Extract the (X, Y) coordinate from the center of the cell holding the provided text.  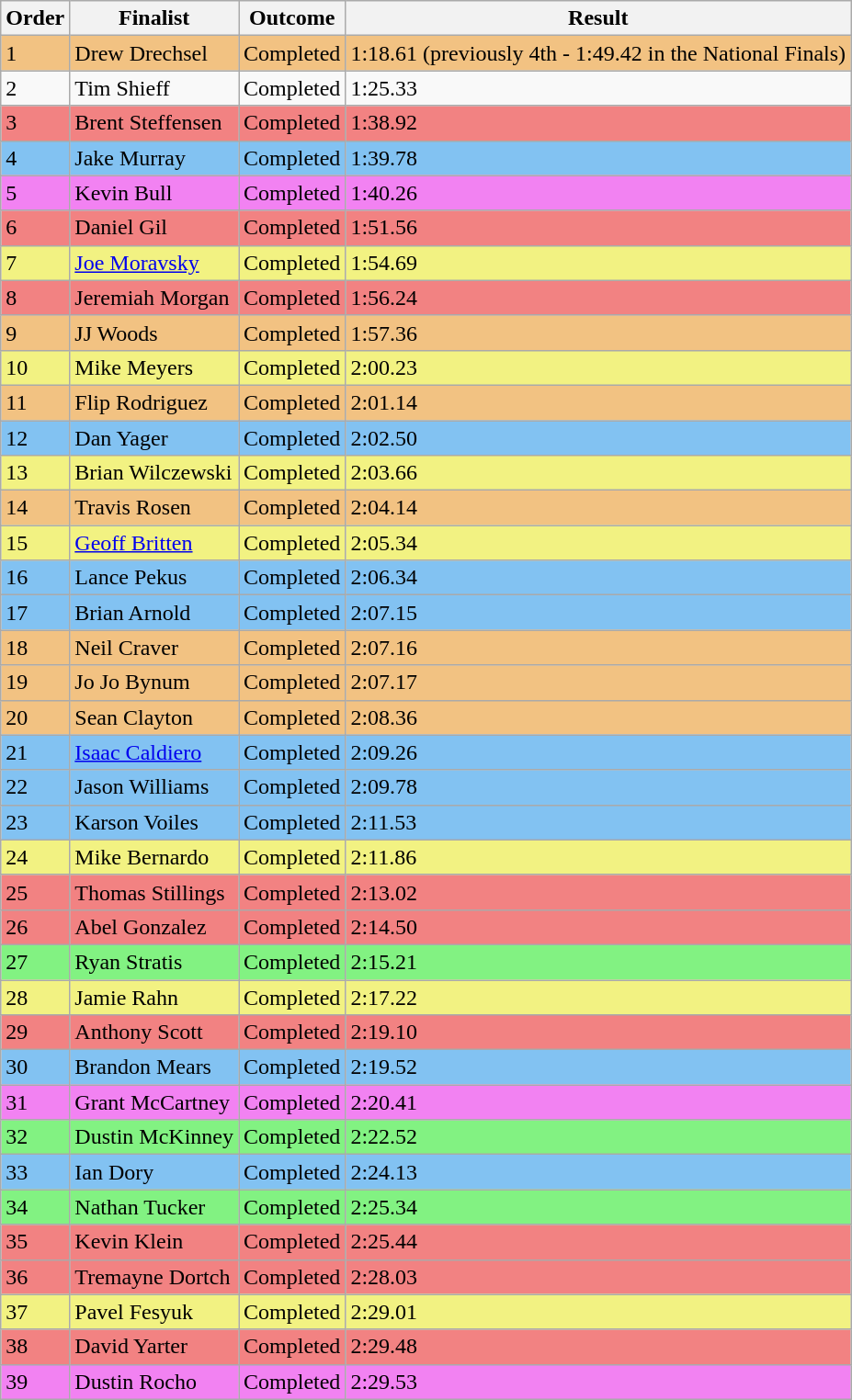
Brian Wilczewski (154, 473)
Lance Pekus (154, 578)
36 (35, 1277)
Outcome (292, 18)
Jeremiah Morgan (154, 298)
6 (35, 228)
2:07.16 (598, 648)
Sean Clayton (154, 717)
2:14.50 (598, 927)
1:51.56 (598, 228)
12 (35, 438)
Jason Williams (154, 787)
32 (35, 1137)
Jake Murray (154, 158)
Grant McCartney (154, 1102)
Karson Voiles (154, 822)
16 (35, 578)
2:11.86 (598, 857)
2:07.17 (598, 683)
Tremayne Dortch (154, 1277)
Joe Moravsky (154, 263)
22 (35, 787)
1:57.36 (598, 333)
Nathan Tucker (154, 1207)
2:00.23 (598, 367)
26 (35, 927)
4 (35, 158)
Result (598, 18)
35 (35, 1242)
1:39.78 (598, 158)
Kevin Bull (154, 193)
Pavel Fesyuk (154, 1312)
2:06.34 (598, 578)
38 (35, 1347)
18 (35, 648)
Abel Gonzalez (154, 927)
2:13.02 (598, 892)
2:24.13 (598, 1172)
3 (35, 123)
2:29.48 (598, 1347)
2:04.14 (598, 508)
Thomas Stillings (154, 892)
Dustin McKinney (154, 1137)
2:05.34 (598, 543)
2:15.21 (598, 962)
20 (35, 717)
1:54.69 (598, 263)
Anthony Scott (154, 1033)
Ian Dory (154, 1172)
2:08.36 (598, 717)
Mike Meyers (154, 367)
Kevin Klein (154, 1242)
39 (35, 1382)
2:07.15 (598, 613)
Neil Craver (154, 648)
JJ Woods (154, 333)
37 (35, 1312)
25 (35, 892)
Daniel Gil (154, 228)
1:18.61 (previously 4th - 1:49.42 in the National Finals) (598, 53)
14 (35, 508)
Geoff Britten (154, 543)
34 (35, 1207)
5 (35, 193)
10 (35, 367)
1 (35, 53)
21 (35, 752)
15 (35, 543)
2:28.03 (598, 1277)
Brent Steffensen (154, 123)
2:22.52 (598, 1137)
David Yarter (154, 1347)
9 (35, 333)
8 (35, 298)
Brian Arnold (154, 613)
11 (35, 402)
2:25.44 (598, 1242)
2:20.41 (598, 1102)
2:29.53 (598, 1382)
Jo Jo Bynum (154, 683)
2:11.53 (598, 822)
Brandon Mears (154, 1067)
2:25.34 (598, 1207)
19 (35, 683)
2:17.22 (598, 997)
29 (35, 1033)
Isaac Caldiero (154, 752)
1:40.26 (598, 193)
Jamie Rahn (154, 997)
Flip Rodriguez (154, 402)
Travis Rosen (154, 508)
2 (35, 88)
30 (35, 1067)
17 (35, 613)
1:38.92 (598, 123)
28 (35, 997)
Tim Shieff (154, 88)
23 (35, 822)
7 (35, 263)
2:29.01 (598, 1312)
Dan Yager (154, 438)
1:25.33 (598, 88)
24 (35, 857)
27 (35, 962)
2:09.78 (598, 787)
2:02.50 (598, 438)
2:09.26 (598, 752)
1:56.24 (598, 298)
31 (35, 1102)
13 (35, 473)
Drew Drechsel (154, 53)
Ryan Stratis (154, 962)
Mike Bernardo (154, 857)
Dustin Rocho (154, 1382)
2:19.52 (598, 1067)
Finalist (154, 18)
2:03.66 (598, 473)
2:19.10 (598, 1033)
33 (35, 1172)
2:01.14 (598, 402)
Order (35, 18)
